Extract the [x, y] coordinate from the center of the cell holding the provided text.  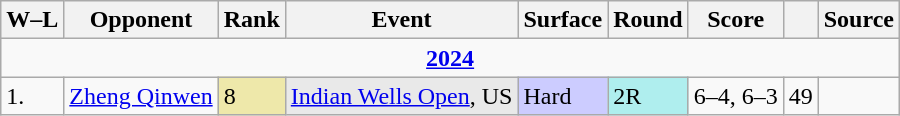
Zheng Qinwen [141, 96]
W–L [32, 20]
Event [402, 20]
6–4, 6–3 [736, 96]
2R [648, 96]
2024 [450, 58]
Rank [252, 20]
Opponent [141, 20]
1. [32, 96]
8 [252, 96]
Round [648, 20]
Surface [563, 20]
Hard [563, 96]
Score [736, 20]
Indian Wells Open, US [402, 96]
49 [800, 96]
Source [858, 20]
